Scan for the cell matching the given text and deliver its (X, Y) coordinate at center. 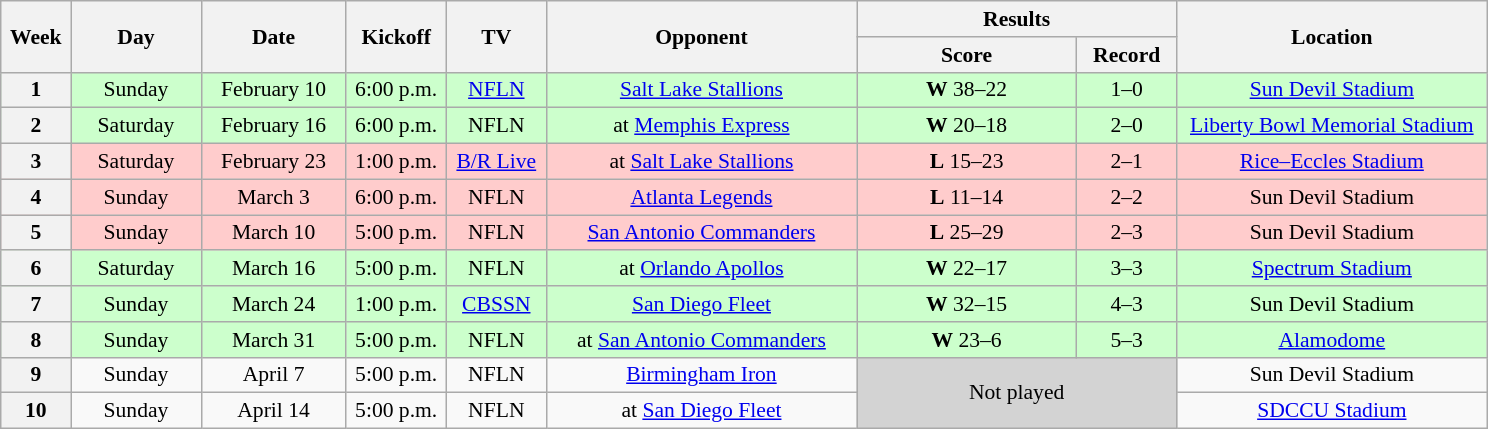
L 11–14 (966, 197)
Results (1016, 19)
W 38–22 (966, 90)
April 14 (274, 411)
B/R Live (496, 162)
3 (36, 162)
Kickoff (396, 36)
Day (136, 36)
March 24 (274, 304)
Atlanta Legends (701, 197)
San Antonio Commanders (701, 233)
W 20–18 (966, 126)
L 15–23 (966, 162)
5–3 (1127, 340)
at San Diego Fleet (701, 411)
April 7 (274, 375)
10 (36, 411)
TV (496, 36)
1 (36, 90)
at Memphis Express (701, 126)
CBSSN (496, 304)
March 31 (274, 340)
Rice–Eccles Stadium (1332, 162)
Spectrum Stadium (1332, 269)
2–1 (1127, 162)
February 23 (274, 162)
W 32–15 (966, 304)
9 (36, 375)
March 3 (274, 197)
2–3 (1127, 233)
March 10 (274, 233)
at Salt Lake Stallions (701, 162)
at Orlando Apollos (701, 269)
4 (36, 197)
March 16 (274, 269)
February 10 (274, 90)
Opponent (701, 36)
Birmingham Iron (701, 375)
6 (36, 269)
Date (274, 36)
Record (1127, 55)
SDCCU Stadium (1332, 411)
at San Antonio Commanders (701, 340)
5 (36, 233)
1–0 (1127, 90)
W 22–17 (966, 269)
4–3 (1127, 304)
Location (1332, 36)
February 16 (274, 126)
Score (966, 55)
W 23–6 (966, 340)
San Diego Fleet (701, 304)
2 (36, 126)
7 (36, 304)
Alamodome (1332, 340)
3–3 (1127, 269)
Not played (1016, 392)
Week (36, 36)
Salt Lake Stallions (701, 90)
Liberty Bowl Memorial Stadium (1332, 126)
2–2 (1127, 197)
2–0 (1127, 126)
8 (36, 340)
L 25–29 (966, 233)
